Find where the given text appears and provide that cell's center as (X, Y) coordinate. 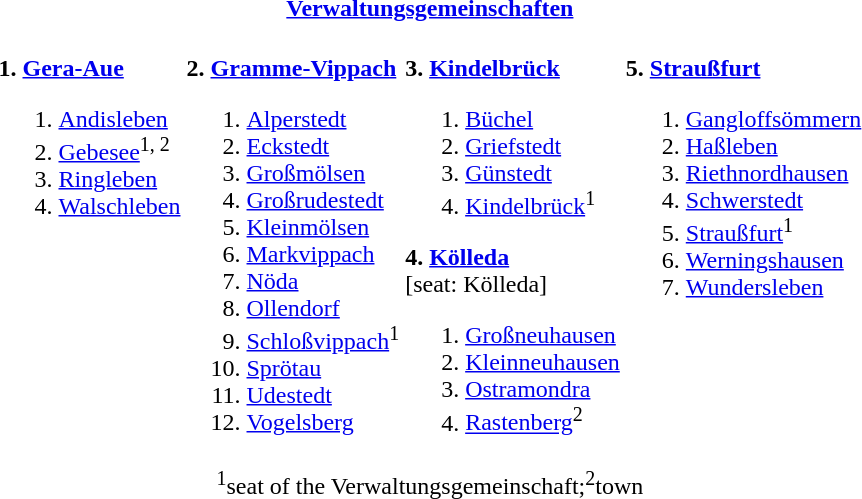
3. KindelbrückBüchelGriefstedtGünstedtKindelbrück14. Kölleda[seat: Kölleda]GroßneuhausenKleinneuhausenOstramondraRastenberg2 (513, 244)
2. Gramme-VippachAlperstedtEckstedtGroßmölsenGroßrudestedtKleinmölsenMarkvippachNödaOllendorfSchloßvippach1SprötauUdestedtVogelsberg (293, 244)
